Extract the (x, y) coordinate from the center of the cell holding the provided text.  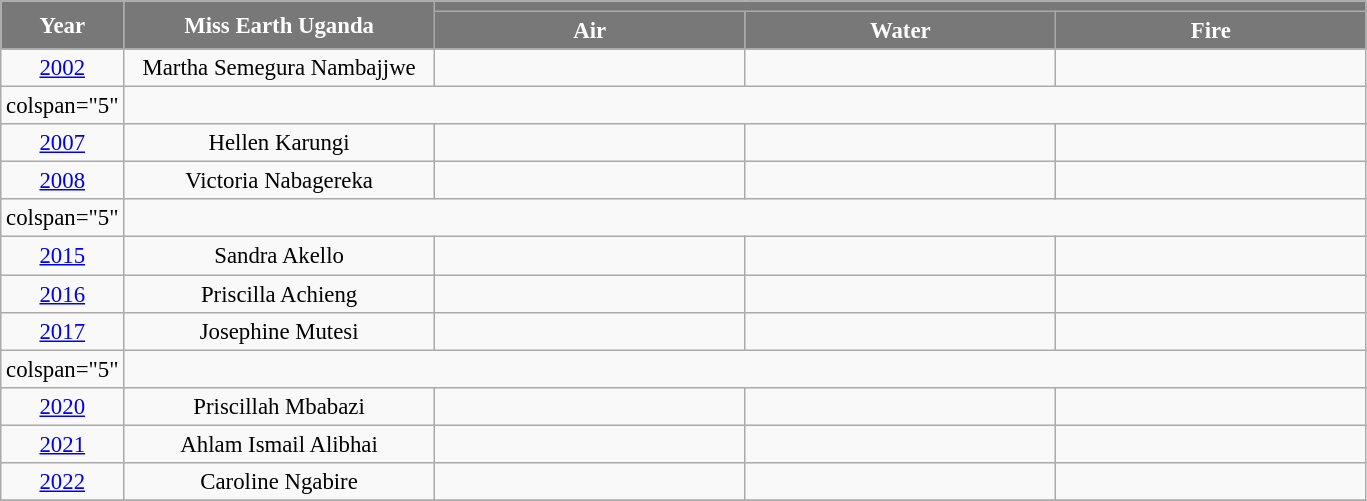
2002 (62, 68)
2016 (62, 294)
Josephine Mutesi (280, 331)
2008 (62, 181)
2015 (62, 256)
Year (62, 25)
Ahlam Ismail Alibhai (280, 444)
Fire (1212, 31)
2021 (62, 444)
Sandra Akello (280, 256)
Water (900, 31)
Caroline Ngabire (280, 482)
Hellen Karungi (280, 143)
2017 (62, 331)
Victoria Nabagereka (280, 181)
Air (590, 31)
2020 (62, 406)
2007 (62, 143)
Priscillah Mbabazi (280, 406)
2022 (62, 482)
Miss Earth Uganda (280, 25)
Priscilla Achieng (280, 294)
Martha Semegura Nambajjwe (280, 68)
